Search for the cell housing the specified text and yield its (x, y) center coordinate. 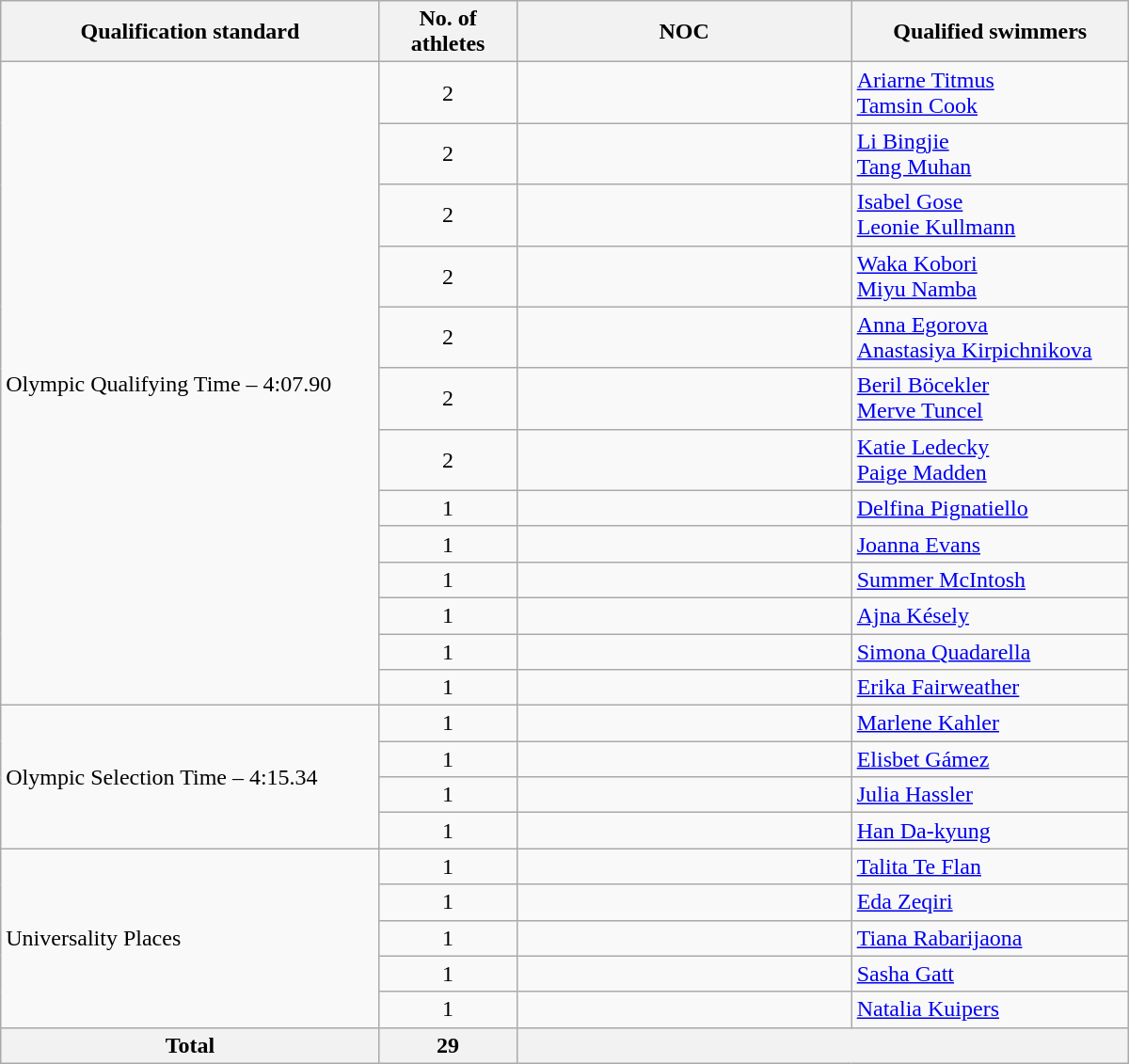
Ariarne TitmusTamsin Cook (990, 92)
Beril BöceklerMerve Tuncel (990, 399)
Natalia Kuipers (990, 1009)
Katie LedeckyPaige Madden (990, 459)
Ajna Késely (990, 615)
Julia Hassler (990, 795)
Sasha Gatt (990, 974)
Olympic Selection Time – 4:15.34 (190, 777)
Delfina Pignatiello (990, 508)
NOC (684, 32)
Olympic Qualifying Time – 4:07.90 (190, 384)
Tiana Rabarijaona (990, 938)
Qualified swimmers (990, 32)
Simona Quadarella (990, 652)
No. of athletes (448, 32)
Universality Places (190, 938)
Li BingjieTang Muhan (990, 154)
Marlene Kahler (990, 723)
Anna EgorovaAnastasiya Kirpichnikova (990, 337)
Qualification standard (190, 32)
Joanna Evans (990, 544)
Eda Zeqiri (990, 902)
Summer McIntosh (990, 580)
Talita Te Flan (990, 866)
Erika Fairweather (990, 688)
Isabel GoseLeonie Kullmann (990, 214)
Elisbet Gámez (990, 759)
29 (448, 1045)
Han Da-kyung (990, 831)
Total (190, 1045)
Waka KoboriMiyu Namba (990, 277)
